Provide the [X, Y] coordinate of the cell's center where the given text is located.  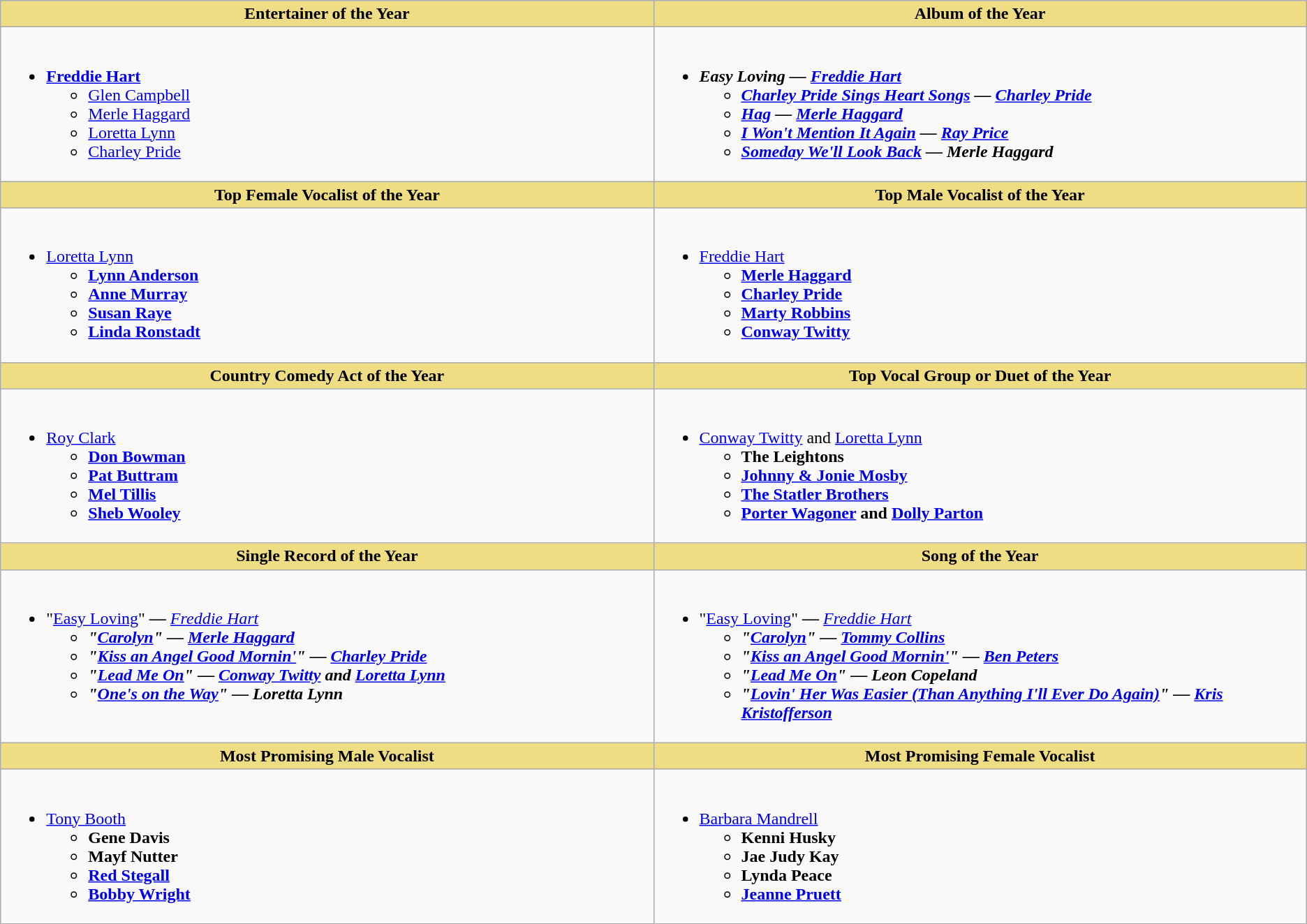
Country Comedy Act of the Year [327, 375]
Freddie HartGlen CampbellMerle HaggardLoretta LynnCharley Pride [327, 105]
Album of the Year [980, 14]
Barbara MandrellKenni HuskyJae Judy KayLynda PeaceJeanne Pruett [980, 846]
Tony BoothGene DavisMayf NutterRed StegallBobby Wright [327, 846]
Most Promising Male Vocalist [327, 756]
Top Vocal Group or Duet of the Year [980, 375]
Top Male Vocalist of the Year [980, 195]
Roy ClarkDon BowmanPat ButtramMel TillisSheb Wooley [327, 466]
Loretta LynnLynn AndersonAnne MurraySusan RayeLinda Ronstadt [327, 285]
Most Promising Female Vocalist [980, 756]
Single Record of the Year [327, 556]
Freddie HartMerle HaggardCharley PrideMarty RobbinsConway Twitty [980, 285]
Song of the Year [980, 556]
Top Female Vocalist of the Year [327, 195]
Entertainer of the Year [327, 14]
Conway Twitty and Loretta LynnThe LeightonsJohnny & Jonie MosbyThe Statler BrothersPorter Wagoner and Dolly Parton [980, 466]
